For the text-containing cell, return its midpoint in [X, Y] coordinate format. 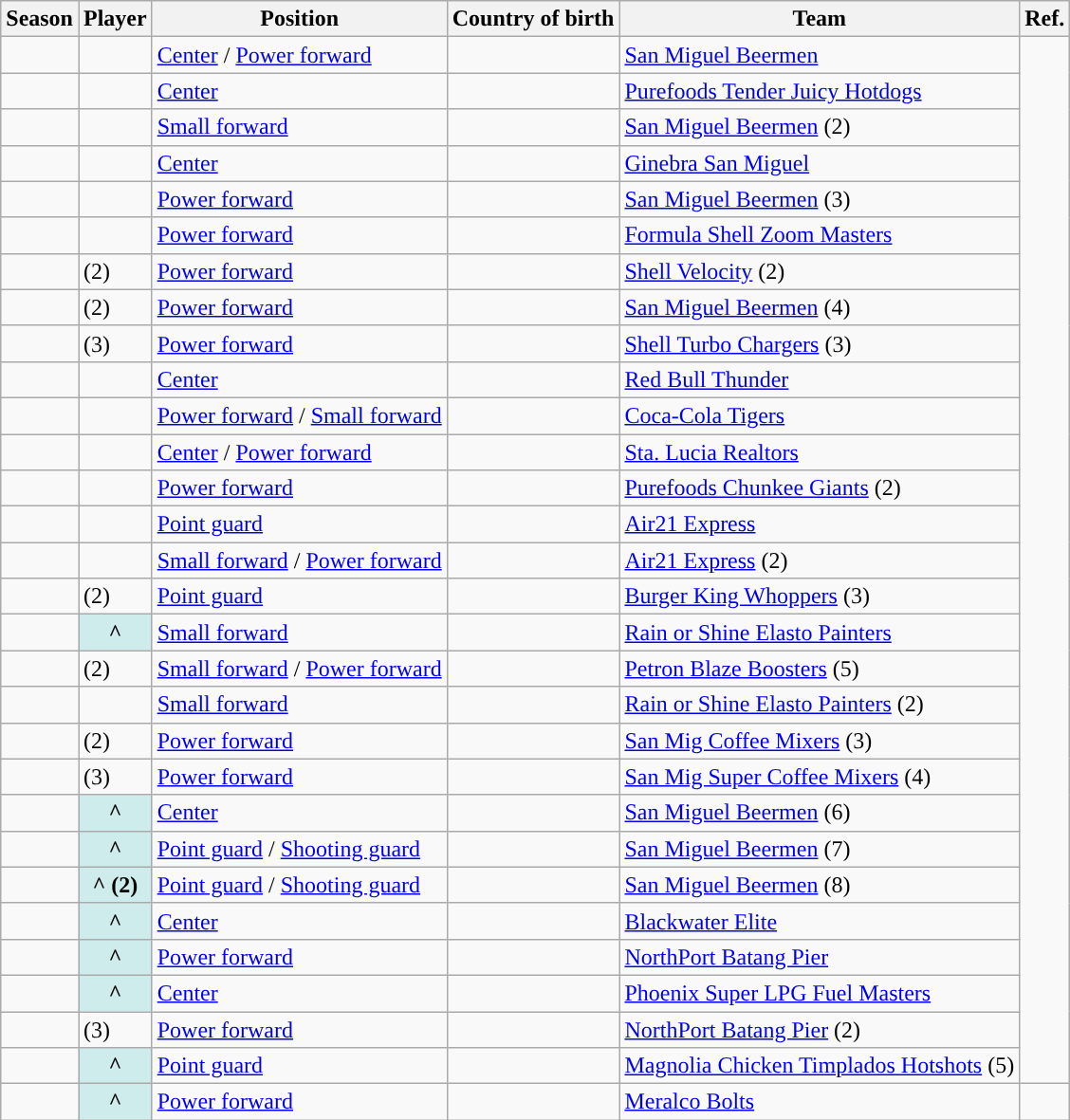
Burger King Whoppers (3) [820, 597]
NorthPort Batang Pier [820, 957]
Team [820, 19]
Red Bull Thunder [820, 379]
Blackwater Elite [820, 921]
San Miguel Beermen (7) [820, 849]
San Mig Coffee Mixers (3) [820, 741]
Shell Turbo Chargers (3) [820, 343]
San Miguel Beermen (6) [820, 813]
NorthPort Batang Pier (2) [820, 1029]
Phoenix Super LPG Fuel Masters [820, 993]
Meralco Bolts [820, 1102]
Position [300, 19]
Season [40, 19]
Air21 Express (2) [820, 560]
Ginebra San Miguel [820, 163]
San Miguel Beermen (4) [820, 307]
^ (2) [115, 885]
Sta. Lucia Realtors [820, 452]
Formula Shell Zoom Masters [820, 235]
Air21 Express [820, 524]
Rain or Shine Elasto Painters [820, 633]
Coca-Cola Tigers [820, 415]
Power forward / Small forward [300, 415]
Purefoods Chunkee Giants (2) [820, 488]
Ref. [1045, 19]
Shell Velocity (2) [820, 271]
Rain or Shine Elasto Painters (2) [820, 705]
San Miguel Beermen (3) [820, 199]
Country of birth [533, 19]
Player [115, 19]
Purefoods Tender Juicy Hotdogs [820, 91]
San Miguel Beermen (2) [820, 127]
San Miguel Beermen (8) [820, 885]
Petron Blaze Boosters (5) [820, 669]
Magnolia Chicken Timplados Hotshots (5) [820, 1066]
San Mig Super Coffee Mixers (4) [820, 777]
San Miguel Beermen [820, 55]
